Determine the (X, Y) coordinate at the center of the cell enclosing the given text.  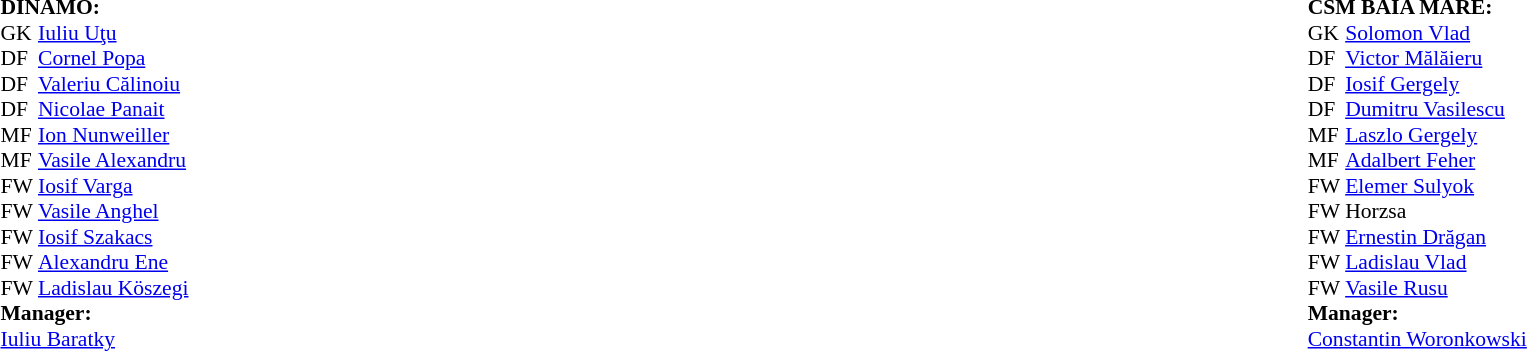
Iosif Gergely (1436, 84)
Dumitru Vasilescu (1436, 109)
Valeriu Călinoiu (113, 84)
Iosif Szakacs (113, 237)
Horzsa (1436, 211)
Vasile Alexandru (113, 161)
Adalbert Feher (1436, 161)
Laszlo Gergely (1436, 135)
Alexandru Ene (113, 263)
Iosif Varga (113, 186)
Ernestin Drăgan (1436, 237)
Elemer Sulyok (1436, 186)
Nicolae Panait (113, 109)
Vasile Anghel (113, 211)
Ladislau Vlad (1436, 263)
Cornel Popa (113, 59)
Iuliu Uţu (113, 33)
Ion Nunweiller (113, 135)
Vasile Rusu (1436, 288)
Solomon Vlad (1436, 33)
Victor Mălăieru (1436, 59)
Ladislau Köszegi (113, 288)
